Locate the cell with the specified text and output its (X, Y) center coordinate. 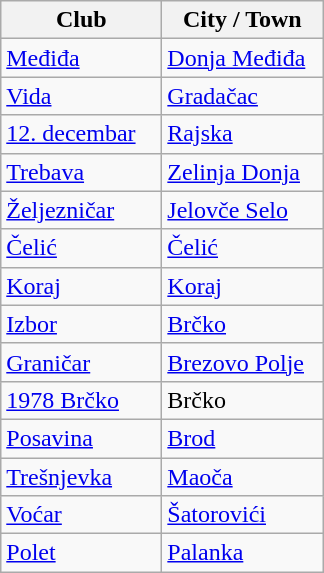
Željezničar (82, 210)
Trebava (82, 172)
Donja Međiđa (242, 58)
Jelovče Selo (242, 210)
Šatorovići (242, 515)
Graničar (82, 362)
12. decembar (82, 134)
Trešnjevka (82, 477)
Posavina (82, 438)
Gradačac (242, 96)
Izbor (82, 324)
Palanka (242, 553)
City / Town (242, 20)
Maoča (242, 477)
Rajska (242, 134)
Brezovo Polje (242, 362)
Club (82, 20)
Međiđa (82, 58)
Polet (82, 553)
Zelinja Donja (242, 172)
Voćar (82, 515)
1978 Brčko (82, 400)
Brod (242, 438)
Vida (82, 96)
